Return (X, Y) of the center of cell containing provided text 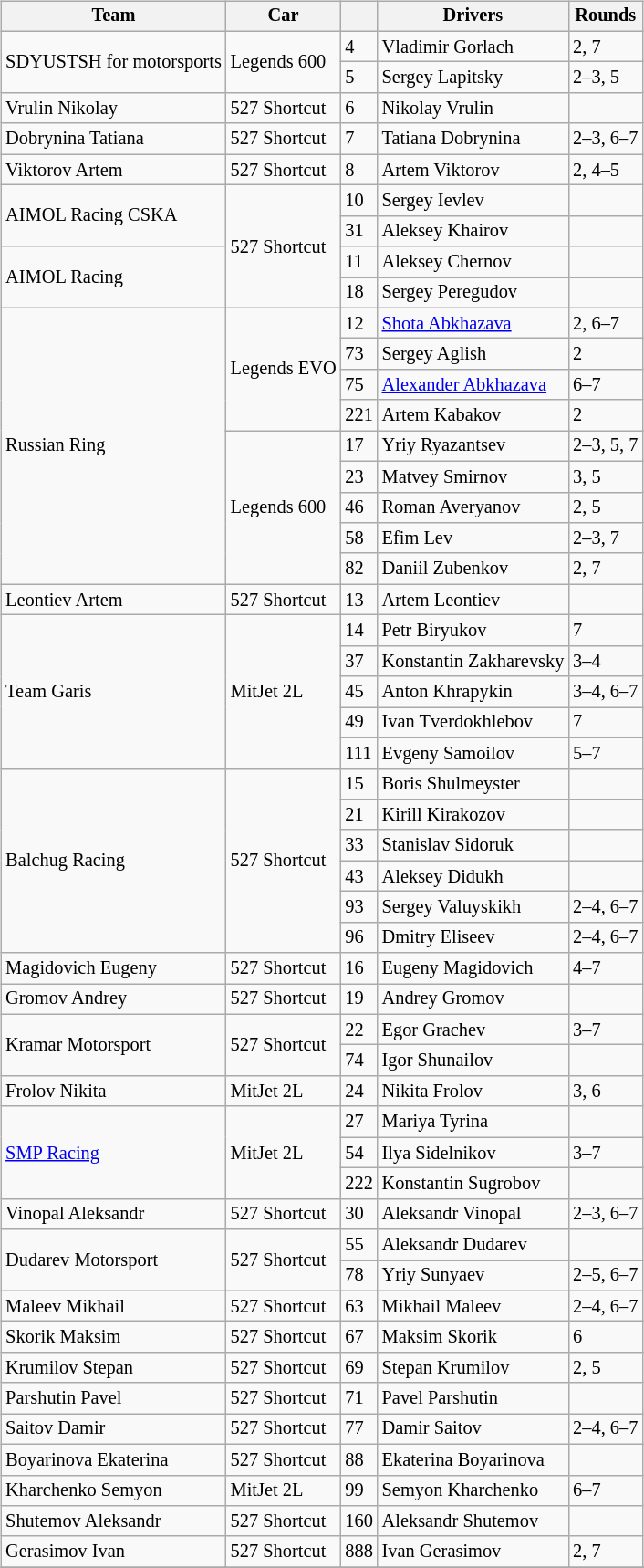
82 (358, 569)
Nikolay Vrulin (473, 109)
Yriy Ryazantsev (473, 446)
Dmitry Eliseev (473, 937)
8 (358, 170)
Artem Viktorov (473, 170)
Aleksey Chernov (473, 262)
Igor Shunailov (473, 1061)
Evgeny Samoilov (473, 753)
Yriy Sunyaev (473, 1276)
Kramar Motorsport (113, 1044)
Dobrynina Tatiana (113, 139)
Ivan Gerasimov (473, 1552)
Semyon Kharchenko (473, 1490)
93 (358, 907)
88 (358, 1459)
111 (358, 753)
Roman Averyanov (473, 507)
13 (358, 600)
160 (358, 1521)
Andrey Gromov (473, 999)
Sergey Aglish (473, 354)
22 (358, 1030)
Russian Ring (113, 445)
2–5, 6–7 (606, 1276)
Team Garis (113, 692)
33 (358, 845)
Magidovich Eugeny (113, 968)
Ivan Tverdokhlebov (473, 723)
77 (358, 1429)
Konstantin Zakharevsky (473, 661)
74 (358, 1061)
Krumilov Stepan (113, 1368)
31 (358, 231)
46 (358, 507)
Ilya Sidelnikov (473, 1153)
Leontiev Artem (113, 600)
Konstantin Sugrobov (473, 1184)
Boyarinova Ekaterina (113, 1459)
24 (358, 1092)
Petr Biryukov (473, 631)
5 (358, 78)
Mikhail Maleev (473, 1306)
Skorik Maksim (113, 1337)
Eugeny Magidovich (473, 968)
4–7 (606, 968)
Gerasimov Ivan (113, 1552)
Stepan Krumilov (473, 1368)
SMP Racing (113, 1152)
11 (358, 262)
Aleksandr Dudarev (473, 1245)
Ekaterina Boyarinova (473, 1459)
16 (358, 968)
67 (358, 1337)
Car (284, 16)
Viktorov Artem (113, 170)
Kharchenko Semyon (113, 1490)
37 (358, 661)
54 (358, 1153)
49 (358, 723)
2–3, 7 (606, 538)
Stanislav Sidoruk (473, 845)
Saitov Damir (113, 1429)
Shutemov Aleksandr (113, 1521)
Maleev Mikhail (113, 1306)
Aleksandr Vinopal (473, 1214)
69 (358, 1368)
14 (358, 631)
73 (358, 354)
21 (358, 815)
2, 6–7 (606, 323)
10 (358, 201)
Aleksey Didukh (473, 876)
63 (358, 1306)
Matvey Smirnov (473, 476)
Alexander Abkhazava (473, 385)
Parshutin Pavel (113, 1398)
Sergey Ievlev (473, 201)
Artem Kabakov (473, 415)
222 (358, 1184)
Drivers (473, 16)
43 (358, 876)
23 (358, 476)
55 (358, 1245)
5–7 (606, 753)
Daniil Zubenkov (473, 569)
Sergey Peregudov (473, 293)
27 (358, 1122)
Rounds (606, 16)
2, 4–5 (606, 170)
3–4, 6–7 (606, 692)
Boris Shulmeyster (473, 784)
2–3, 5, 7 (606, 446)
888 (358, 1552)
15 (358, 784)
3, 6 (606, 1092)
Nikita Frolov (473, 1092)
Shota Abkhazava (473, 323)
Team (113, 16)
12 (358, 323)
75 (358, 385)
3–4 (606, 661)
Maksim Skorik (473, 1337)
Damir Saitov (473, 1429)
Tatiana Dobrynina (473, 139)
71 (358, 1398)
Anton Khrapykin (473, 692)
Sergey Valuyskikh (473, 907)
Frolov Nikita (113, 1092)
Pavel Parshutin (473, 1398)
Vladimir Gorlach (473, 47)
Dudarev Motorsport (113, 1260)
AIMOL Racing (113, 277)
SDYUSTSH for motorsports (113, 62)
Artem Leontiev (473, 600)
Sergey Lapitsky (473, 78)
99 (358, 1490)
Vinopal Aleksandr (113, 1214)
3, 5 (606, 476)
96 (358, 937)
Aleksey Khairov (473, 231)
4 (358, 47)
2–3, 5 (606, 78)
17 (358, 446)
18 (358, 293)
Mariya Tyrina (473, 1122)
78 (358, 1276)
Aleksandr Shutemov (473, 1521)
221 (358, 415)
Egor Grachev (473, 1030)
Efim Lev (473, 538)
19 (358, 999)
58 (358, 538)
Gromov Andrey (113, 999)
45 (358, 692)
Balchug Racing (113, 861)
Kirill Kirakozov (473, 815)
AIMOL Racing CSKA (113, 215)
30 (358, 1214)
Vrulin Nikolay (113, 109)
Legends EVO (284, 369)
